For the text-containing cell, return its midpoint in (x, y) coordinate format. 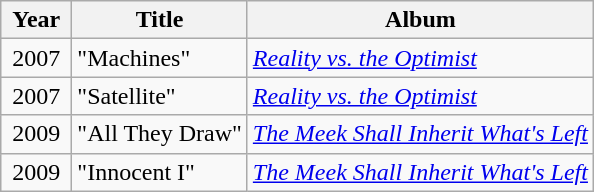
"Innocent I" (160, 172)
"Satellite" (160, 96)
Title (160, 20)
"Machines" (160, 58)
Year (36, 20)
"All They Draw" (160, 134)
Album (420, 20)
